Identify which cell holds the provided text, then report its [x, y] central coordinate. 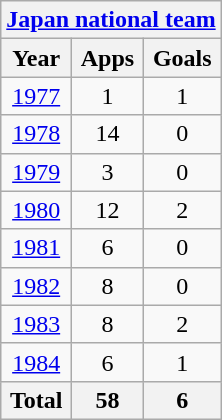
1979 [36, 172]
Year [36, 58]
Goals [182, 58]
1980 [36, 210]
14 [108, 134]
1984 [36, 362]
1978 [36, 134]
1982 [36, 286]
1981 [36, 248]
Total [36, 400]
12 [108, 210]
58 [108, 400]
1977 [36, 96]
Apps [108, 58]
Japan national team [111, 20]
3 [108, 172]
1983 [36, 324]
